Find where the given text appears and provide that cell's center as (X, Y) coordinate. 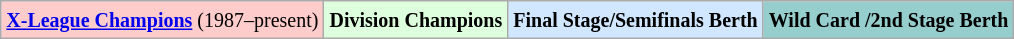
Division Champions (416, 20)
Wild Card /2nd Stage Berth (888, 20)
Final Stage/Semifinals Berth (636, 20)
X-League Champions (1987–present) (162, 20)
